Provide the [X, Y] coordinate of the cell's center where the given text is located.  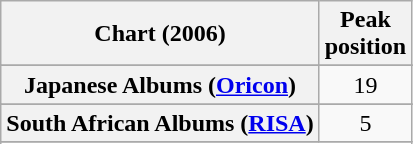
South African Albums (RISA) [160, 123]
5 [365, 123]
Japanese Albums (Oricon) [160, 85]
19 [365, 85]
Chart (2006) [160, 34]
Peakposition [365, 34]
